Extract the [x, y] coordinate from the center of the cell holding the provided text.  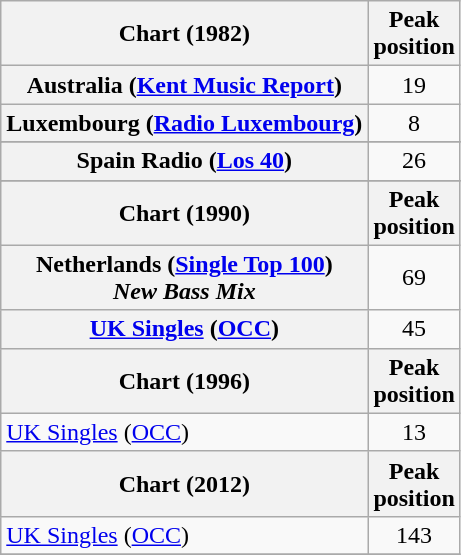
26 [414, 161]
Chart (1990) [184, 212]
19 [414, 85]
Spain Radio (Los 40) [184, 161]
Australia (Kent Music Report) [184, 85]
Chart (2012) [184, 484]
Luxembourg (Radio Luxembourg) [184, 123]
45 [414, 329]
13 [414, 432]
Chart (1982) [184, 34]
69 [414, 278]
8 [414, 123]
Netherlands (Single Top 100)New Bass Mix [184, 278]
Chart (1996) [184, 380]
143 [414, 535]
